Return [X, Y] of the center of cell containing provided text 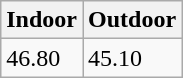
Indoor [42, 20]
Outdoor [132, 20]
45.10 [132, 58]
46.80 [42, 58]
